Output the [x, y] coordinate of the center of the cell containing the given text.  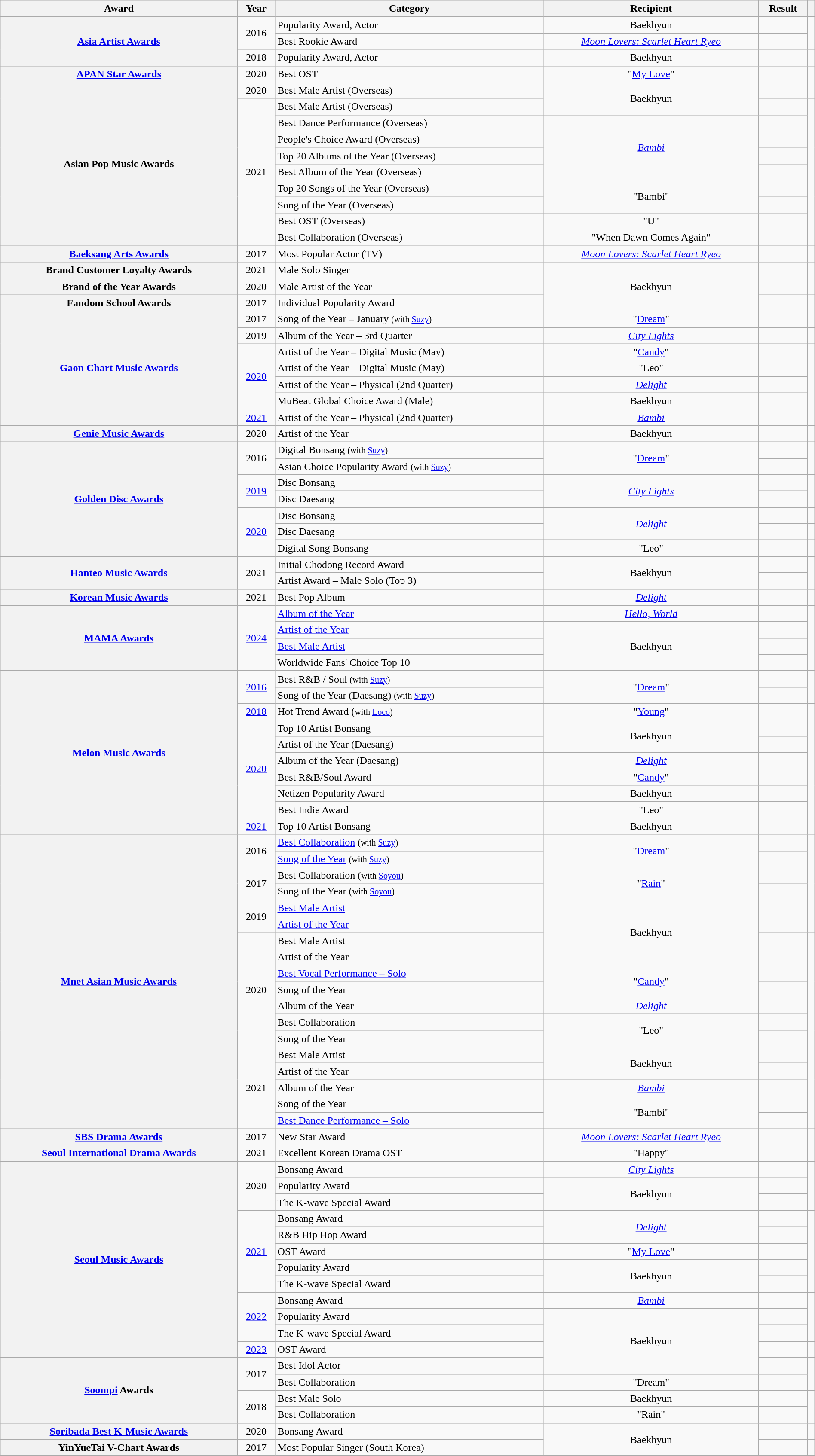
Hello, World [651, 614]
Best OST [409, 74]
Golden Disc Awards [119, 499]
Brand Customer Loyalty Awards [119, 270]
Asian Pop Music Awards [119, 164]
Korean Music Awards [119, 597]
Excellent Korean Drama OST [409, 1153]
Asian Choice Popularity Award (with Suzy) [409, 466]
Best Indie Award [409, 810]
Song of the Year (Overseas) [409, 205]
Best Dance Performance (Overseas) [409, 123]
Artist Award – Male Solo (Top 3) [409, 581]
People's Choice Award (Overseas) [409, 139]
2022 [256, 1317]
Soribada Best K-Music Awards [119, 1431]
Recipient [651, 9]
Melon Music Awards [119, 753]
Genie Music Awards [119, 433]
Best Vocal Performance – Solo [409, 973]
APAN Star Awards [119, 74]
Album of the Year (Daesang) [409, 761]
Award [119, 9]
Seoul Music Awards [119, 1260]
Best Male Solo [409, 1398]
Best R&B/Soul Award [409, 777]
Best Collaboration (with Suzy) [409, 842]
New Star Award [409, 1137]
Song of the Year – January (with Suzy) [409, 319]
"Young" [651, 711]
Most Popular Actor (TV) [409, 254]
Fandom School Awards [119, 303]
Most Popular Singer (South Korea) [409, 1447]
Best Idol Actor [409, 1366]
2023 [256, 1349]
Netizen Popularity Award [409, 794]
Best Pop Album [409, 597]
Asia Artist Awards [119, 41]
Best Album of the Year (Overseas) [409, 172]
Baeksang Arts Awards [119, 254]
Best R&B / Soul (with Suzy) [409, 679]
Year [256, 9]
Best Collaboration (with Soyou) [409, 875]
Digital Song Bonsang [409, 548]
"When Dawn Comes Again" [651, 238]
"Happy" [651, 1153]
Hot Trend Award (with Loco) [409, 711]
Top 20 Albums of the Year (Overseas) [409, 156]
YinYueTai V-Chart Awards [119, 1447]
Initial Chodong Record Award [409, 565]
Mnet Asian Music Awards [119, 981]
"U" [651, 221]
Song of the Year (Daesang) (with Suzy) [409, 695]
Song of the Year (with Soyou) [409, 891]
Male Artist of the Year [409, 287]
R&B Hip Hop Award [409, 1235]
Artist of the Year (Daesang) [409, 745]
Worldwide Fans' Choice Top 10 [409, 662]
Best OST (Overseas) [409, 221]
Male Solo Singer [409, 270]
Album of the Year – 3rd Quarter [409, 336]
Soompi Awards [119, 1390]
Best Rookie Award [409, 41]
MuBeat Global Choice Award (Male) [409, 401]
Category [409, 9]
Top 20 Songs of the Year (Overseas) [409, 188]
Individual Popularity Award [409, 303]
Best Collaboration (Overseas) [409, 238]
Best Dance Performance – Solo [409, 1120]
Song of the Year (with Suzy) [409, 859]
Digital Bonsang (with Suzy) [409, 450]
MAMA Awards [119, 638]
Gaon Chart Music Awards [119, 368]
Seoul International Drama Awards [119, 1153]
2024 [256, 638]
Brand of the Year Awards [119, 287]
Result [783, 9]
SBS Drama Awards [119, 1137]
Hanteo Music Awards [119, 573]
